Capture the cell that displays the provided text and extract its (x, y) central coordinate. 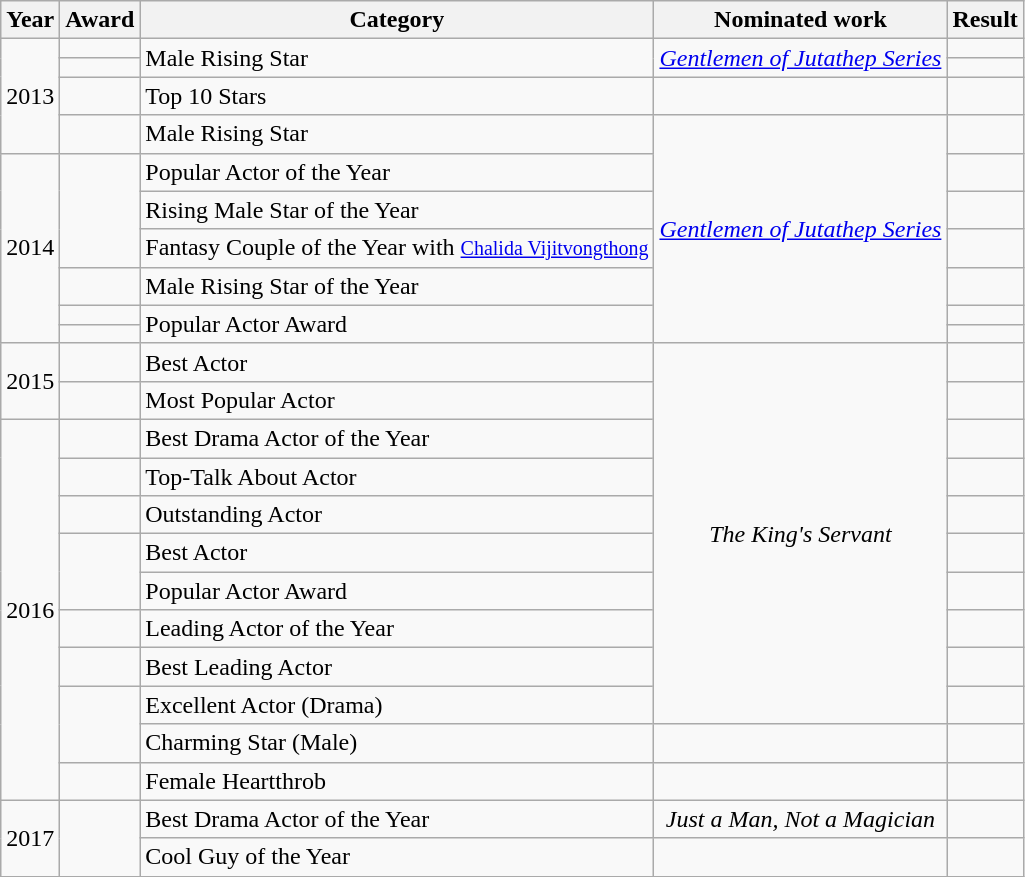
2017 (30, 838)
2016 (30, 610)
Result (985, 20)
2013 (30, 96)
Most Popular Actor (397, 400)
Outstanding Actor (397, 515)
Popular Actor of the Year (397, 172)
Category (397, 20)
2014 (30, 248)
Leading Actor of the Year (397, 629)
Top-Talk About Actor (397, 477)
Fantasy Couple of the Year with Chalida Vijitvongthong (397, 248)
Nominated work (800, 20)
Charming Star (Male) (397, 743)
Top 10 Stars (397, 96)
Male Rising Star of the Year (397, 286)
Award (100, 20)
2015 (30, 381)
Cool Guy of the Year (397, 857)
Rising Male Star of the Year (397, 210)
Excellent Actor (Drama) (397, 705)
Best Leading Actor (397, 667)
Year (30, 20)
The King's Servant (800, 534)
Female Heartthrob (397, 781)
Just a Man, Not a Magician (800, 819)
